Find where the given text appears and provide that cell's center as (x, y) coordinate. 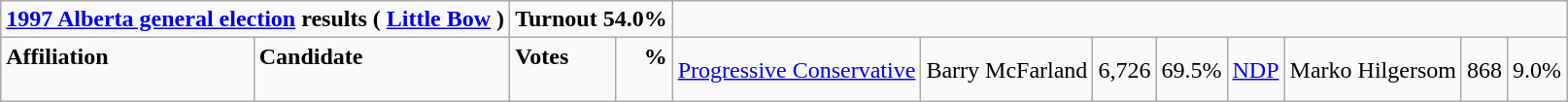
Marko Hilgersom (1373, 70)
Candidate (381, 70)
Barry McFarland (1006, 70)
% (644, 70)
Votes (563, 70)
1997 Alberta general election results ( Little Bow ) (256, 19)
6,726 (1125, 70)
868 (1484, 70)
9.0% (1537, 70)
Progressive Conservative (797, 70)
NDP (1255, 70)
69.5% (1191, 70)
Turnout 54.0% (592, 19)
Affiliation (127, 70)
